Detect which cell encompasses the target text, then output its (x, y) center coordinate. 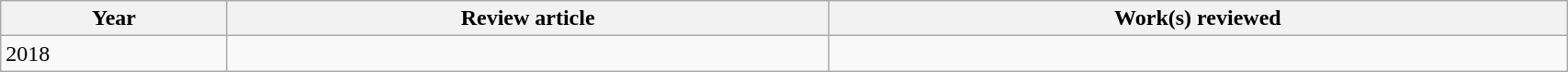
Work(s) reviewed (1198, 18)
2018 (114, 54)
Year (114, 18)
Review article (527, 18)
